Search for the cell housing the specified text and yield its (X, Y) center coordinate. 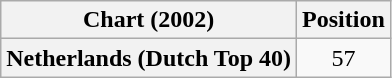
Position (344, 20)
Netherlands (Dutch Top 40) (149, 58)
57 (344, 58)
Chart (2002) (149, 20)
